Detect which cell encompasses the target text, then output its (X, Y) center coordinate. 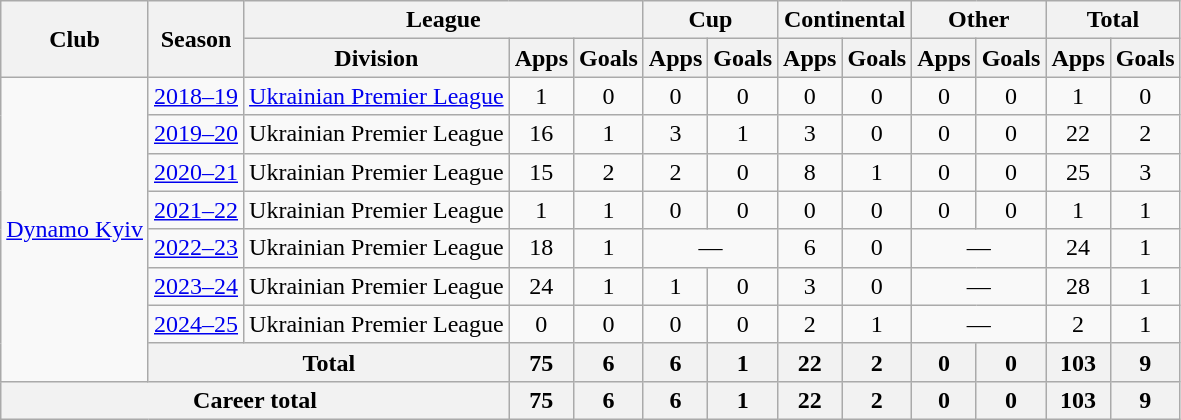
2021–22 (196, 210)
18 (541, 248)
16 (541, 134)
Continental (845, 20)
2022–23 (196, 248)
Club (75, 39)
25 (1078, 172)
Cup (710, 20)
15 (541, 172)
8 (810, 172)
2018–19 (196, 96)
28 (1078, 286)
Dynamo Kyiv (75, 229)
League (444, 20)
Season (196, 39)
2024–25 (196, 324)
2019–20 (196, 134)
Career total (255, 400)
Division (377, 58)
Other (979, 20)
2023–24 (196, 286)
2020–21 (196, 172)
